Pinpoint the cell where the given text exists, returning its [x, y] midpoint coordinate. 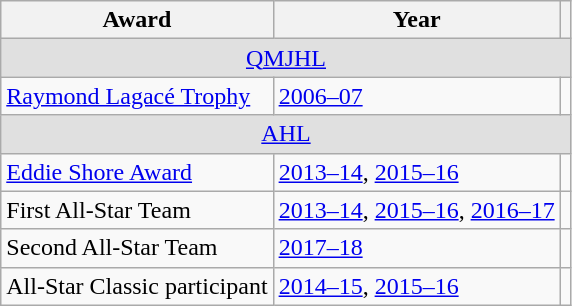
QMJHL [286, 58]
Eddie Shore Award [137, 172]
All-Star Classic participant [137, 286]
2013–14, 2015–16, 2016–17 [416, 210]
AHL [286, 134]
2013–14, 2015–16 [416, 172]
2014–15, 2015–16 [416, 286]
2006–07 [416, 96]
First All-Star Team [137, 210]
Year [416, 20]
2017–18 [416, 248]
Second All-Star Team [137, 248]
Award [137, 20]
Raymond Lagacé Trophy [137, 96]
